Return (X, Y) of the center of cell containing provided text 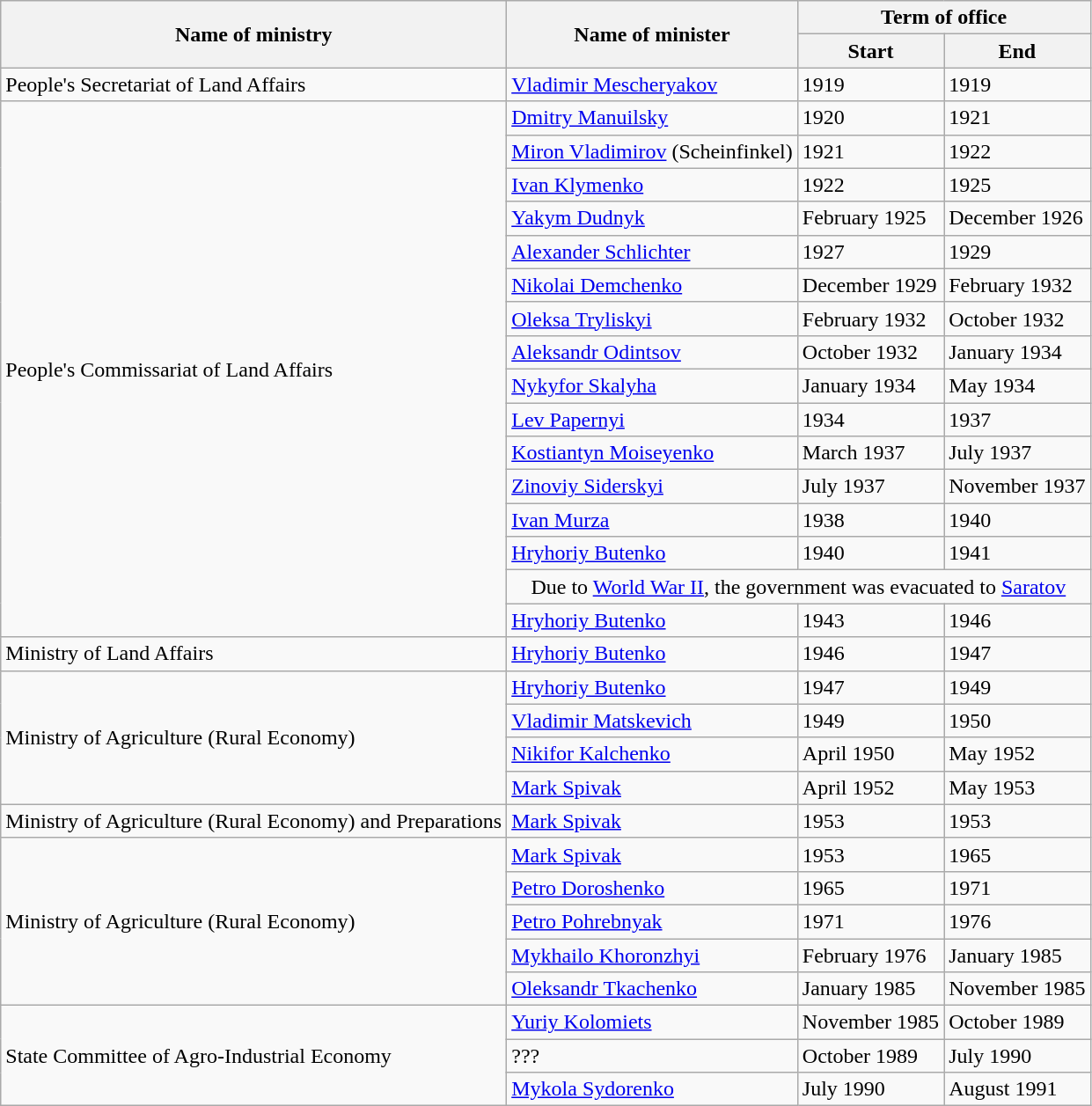
Due to World War II, the government was evacuated to Saratov (799, 587)
Oleksa Tryliskyi (653, 319)
Ministry of Land Affairs (253, 654)
Nykyfor Skalyha (653, 385)
February 1976 (870, 955)
December 1929 (870, 285)
Miron Vladimirov (Scheinfinkel) (653, 151)
1941 (1017, 553)
Ivan Murza (653, 520)
April 1952 (870, 787)
State Committee of Agro-Industrial Economy (253, 1056)
November 1937 (1017, 487)
Petro Doroshenko (653, 888)
Aleksandr Odintsov (653, 352)
1937 (1017, 420)
Nikifor Kalchenko (653, 754)
Yakym Dudnyk (653, 218)
April 1950 (870, 754)
1938 (870, 520)
Term of office (943, 18)
Mykhailo Khoronzhyi (653, 955)
End (1017, 51)
Petro Pohrebnyak (653, 921)
1929 (1017, 252)
1920 (870, 118)
1943 (870, 620)
Name of ministry (253, 34)
1976 (1017, 921)
Dmitry Manuilsky (653, 118)
1927 (870, 252)
Kostiantyn Moiseyenko (653, 453)
Alexander Schlichter (653, 252)
Nikolai Demchenko (653, 285)
May 1953 (1017, 787)
Name of minister (653, 34)
May 1952 (1017, 754)
??? (653, 1056)
Vladimir Mescheryakov (653, 84)
March 1937 (870, 453)
1934 (870, 420)
Lev Papernyi (653, 420)
1950 (1017, 721)
Mykola Sydorenko (653, 1089)
August 1991 (1017, 1089)
People's Commissariat of Land Affairs (253, 370)
1925 (1017, 185)
May 1934 (1017, 385)
Oleksandr Tkachenko (653, 989)
Start (870, 51)
Yuriy Kolomiets (653, 1022)
Ministry of Agriculture (Rural Economy) and Preparations (253, 821)
December 1926 (1017, 218)
February 1925 (870, 218)
People's Secretariat of Land Affairs (253, 84)
Zinoviy Siderskyi (653, 487)
Ivan Klymenko (653, 185)
Vladimir Matskevich (653, 721)
